Extract the (x, y) coordinate from the center of the cell holding the provided text.  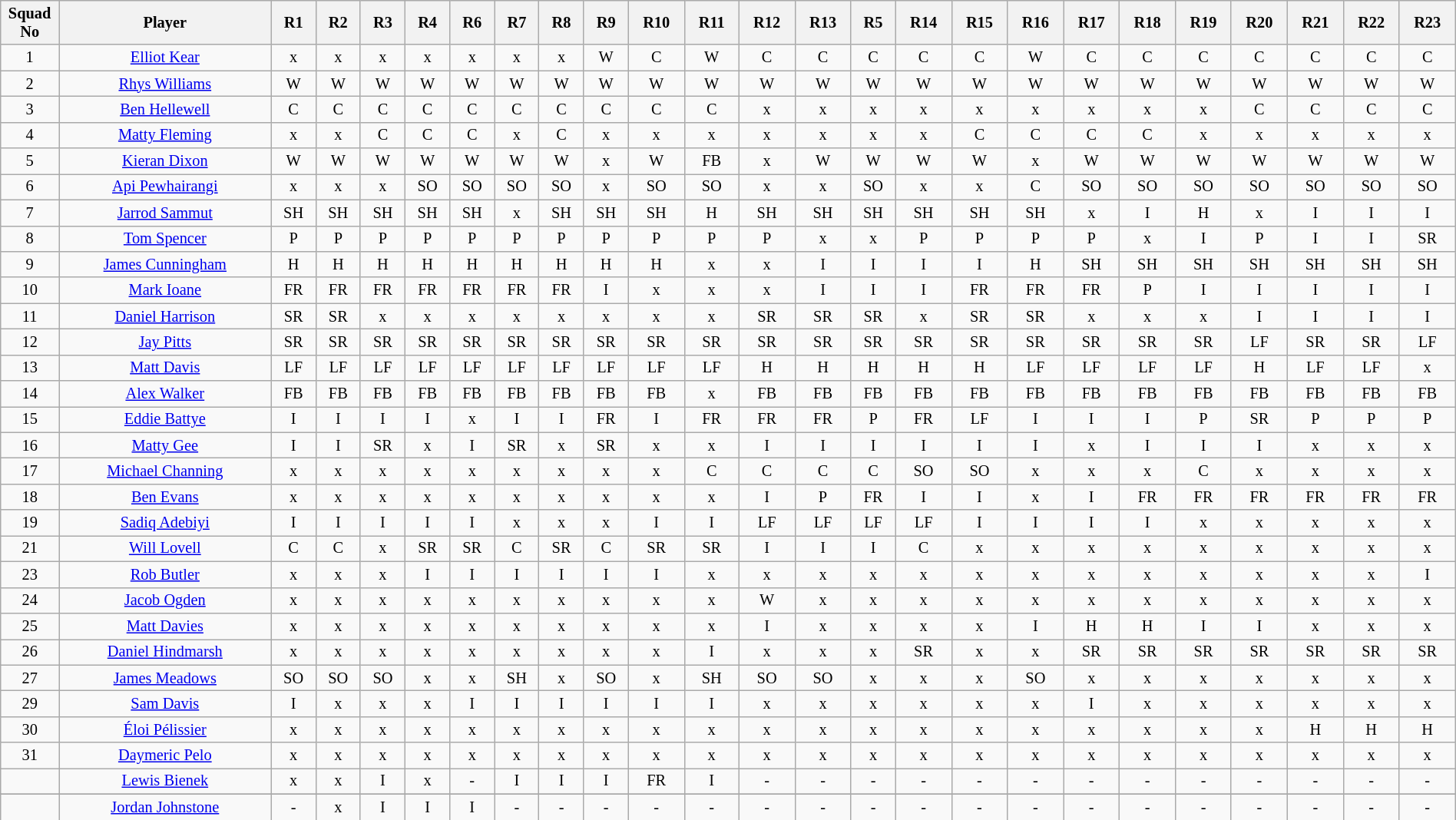
26 (30, 652)
Mark Ioane (166, 290)
R22 (1372, 22)
Squad No (30, 22)
James Meadows (166, 678)
1 (30, 58)
Matty Fleming (166, 135)
13 (30, 368)
Kieran Dixon (166, 161)
Ben Hellewell (166, 109)
30 (30, 729)
Player (166, 22)
R15 (980, 22)
6 (30, 187)
R12 (766, 22)
R4 (428, 22)
Éloi Pélissier (166, 729)
Rob Butler (166, 574)
Sam Davis (166, 703)
Elliot Kear (166, 58)
R17 (1092, 22)
14 (30, 394)
5 (30, 161)
Jarrod Sammut (166, 213)
21 (30, 548)
R14 (923, 22)
Ben Evans (166, 497)
8 (30, 239)
Lewis Bienek (166, 781)
Eddie Battye (166, 419)
12 (30, 342)
R21 (1315, 22)
11 (30, 316)
R6 (472, 22)
29 (30, 703)
R1 (293, 22)
Sadiq Adebiyi (166, 523)
18 (30, 497)
25 (30, 626)
Jacob Ogden (166, 600)
James Cunningham (166, 264)
16 (30, 445)
R10 (656, 22)
Michael Channing (166, 471)
R13 (823, 22)
Tom Spencer (166, 239)
Daniel Harrison (166, 316)
R8 (561, 22)
R18 (1147, 22)
R9 (606, 22)
27 (30, 678)
15 (30, 419)
19 (30, 523)
R7 (517, 22)
R3 (382, 22)
R5 (873, 22)
3 (30, 109)
24 (30, 600)
Daniel Hindmarsh (166, 652)
Rhys Williams (166, 84)
R20 (1259, 22)
Alex Walker (166, 394)
Jay Pitts (166, 342)
Jordan Johnstone (166, 807)
23 (30, 574)
31 (30, 756)
R2 (338, 22)
2 (30, 84)
17 (30, 471)
10 (30, 290)
Api Pewhairangi (166, 187)
7 (30, 213)
Daymeric Pelo (166, 756)
Matty Gee (166, 445)
R16 (1035, 22)
R11 (711, 22)
R23 (1427, 22)
Matt Davis (166, 368)
4 (30, 135)
9 (30, 264)
R19 (1204, 22)
Matt Davies (166, 626)
Will Lovell (166, 548)
